Identify which cell holds the provided text, then report its (x, y) central coordinate. 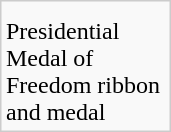
Presidential Medal of Freedom ribbon and medal (85, 72)
